Locate the cell with the specified text and output its [X, Y] center coordinate. 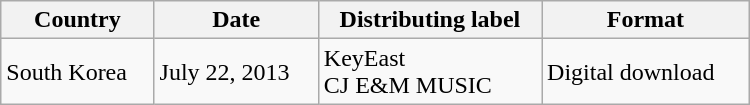
KeyEast CJ E&M MUSIC [430, 72]
July 22, 2013 [236, 72]
Distributing label [430, 20]
Date [236, 20]
Country [78, 20]
South Korea [78, 72]
Format [646, 20]
Digital download [646, 72]
